Return the (x, y) coordinate for the center point of the cell that contains the specified text.  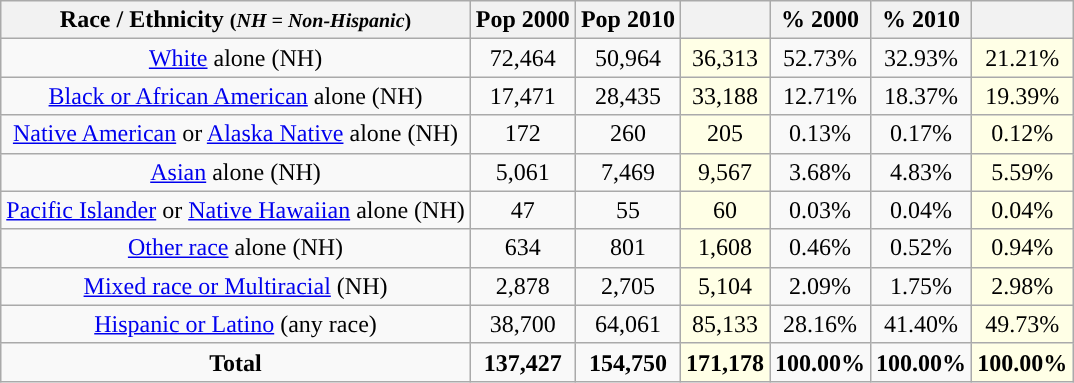
0.46% (820, 248)
Pop 2000 (522, 20)
21.21% (1022, 58)
5,104 (724, 286)
85,133 (724, 324)
38,700 (522, 324)
Black or African American alone (NH) (236, 96)
Other race alone (NH) (236, 248)
260 (628, 134)
205 (724, 134)
49.73% (1022, 324)
33,188 (724, 96)
64,061 (628, 324)
634 (522, 248)
Total (236, 362)
171,178 (724, 362)
19.39% (1022, 96)
137,427 (522, 362)
17,471 (522, 96)
801 (628, 248)
1.75% (922, 286)
Pop 2010 (628, 20)
% 2010 (922, 20)
0.94% (1022, 248)
154,750 (628, 362)
2,878 (522, 286)
55 (628, 210)
Mixed race or Multiracial (NH) (236, 286)
2.09% (820, 286)
36,313 (724, 58)
9,567 (724, 172)
0.12% (1022, 134)
0.17% (922, 134)
0.03% (820, 210)
5.59% (1022, 172)
5,061 (522, 172)
50,964 (628, 58)
7,469 (628, 172)
12.71% (820, 96)
0.52% (922, 248)
Race / Ethnicity (NH = Non-Hispanic) (236, 20)
4.83% (922, 172)
2.98% (1022, 286)
28,435 (628, 96)
Pacific Islander or Native Hawaiian alone (NH) (236, 210)
2,705 (628, 286)
% 2000 (820, 20)
32.93% (922, 58)
28.16% (820, 324)
1,608 (724, 248)
41.40% (922, 324)
White alone (NH) (236, 58)
172 (522, 134)
18.37% (922, 96)
72,464 (522, 58)
Native American or Alaska Native alone (NH) (236, 134)
3.68% (820, 172)
60 (724, 210)
Asian alone (NH) (236, 172)
0.13% (820, 134)
Hispanic or Latino (any race) (236, 324)
52.73% (820, 58)
47 (522, 210)
